Return the [X, Y] coordinate for the center point of the cell that contains the specified text.  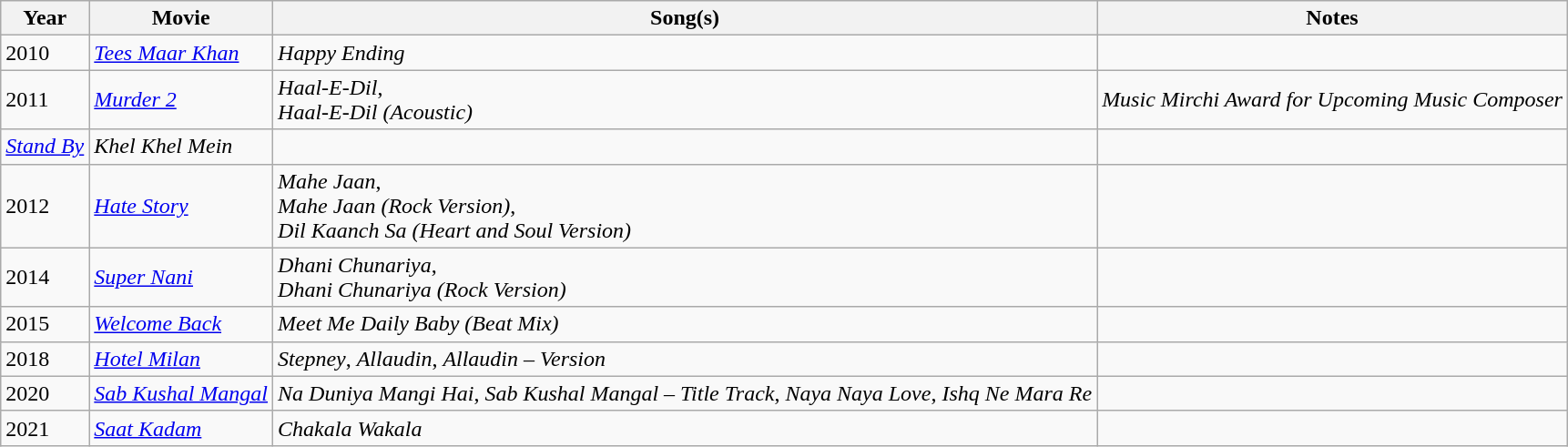
Chakala Wakala [685, 428]
Stand By [46, 147]
2021 [46, 428]
2020 [46, 393]
Murder 2 [181, 100]
Notes [1333, 18]
2018 [46, 359]
Tees Maar Khan [181, 53]
Happy Ending [685, 53]
2011 [46, 100]
2010 [46, 53]
Welcome Back [181, 324]
Hate Story [181, 206]
Na Duniya Mangi Hai, Sab Kushal Mangal – Title Track, Naya Naya Love, Ishq Ne Mara Re [685, 393]
Hotel Milan [181, 359]
Sab Kushal Mangal [181, 393]
Khel Khel Mein [181, 147]
Movie [181, 18]
Dhani Chunariya, Dhani Chunariya (Rock Version) [685, 277]
Music Mirchi Award for Upcoming Music Composer [1333, 100]
Super Nani [181, 277]
2014 [46, 277]
Haal-E-Dil, Haal-E-Dil (Acoustic) [685, 100]
Saat Kadam [181, 428]
Mahe Jaan, Mahe Jaan (Rock Version), Dil Kaanch Sa (Heart and Soul Version) [685, 206]
2012 [46, 206]
Meet Me Daily Baby (Beat Mix) [685, 324]
Stepney, Allaudin, Allaudin – Version [685, 359]
Song(s) [685, 18]
2015 [46, 324]
Year [46, 18]
